Identify which cell holds the provided text, then report its (x, y) central coordinate. 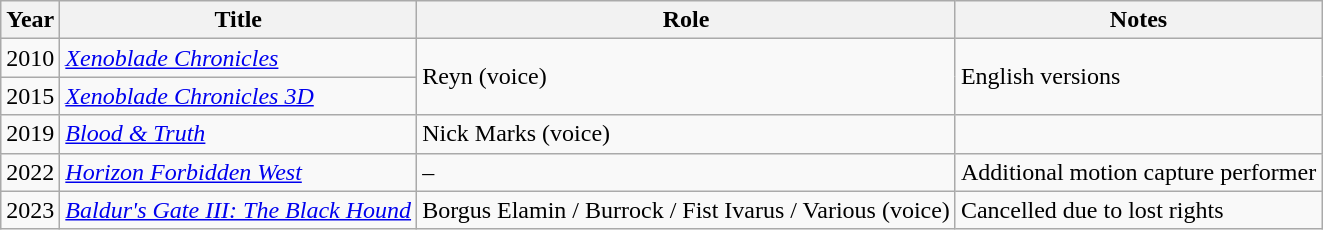
2015 (30, 96)
Xenoblade Chronicles 3D (238, 96)
Horizon Forbidden West (238, 172)
2019 (30, 134)
Xenoblade Chronicles (238, 58)
Nick Marks (voice) (686, 134)
2010 (30, 58)
2022 (30, 172)
Title (238, 20)
2023 (30, 210)
Blood & Truth (238, 134)
Year (30, 20)
Role (686, 20)
English versions (1138, 77)
– (686, 172)
Reyn (voice) (686, 77)
Borgus Elamin / Burrock / Fist Ivarus / Various (voice) (686, 210)
Cancelled due to lost rights (1138, 210)
Additional motion capture performer (1138, 172)
Baldur's Gate III: The Black Hound (238, 210)
Notes (1138, 20)
